For the text-containing cell, return its midpoint in (x, y) coordinate format. 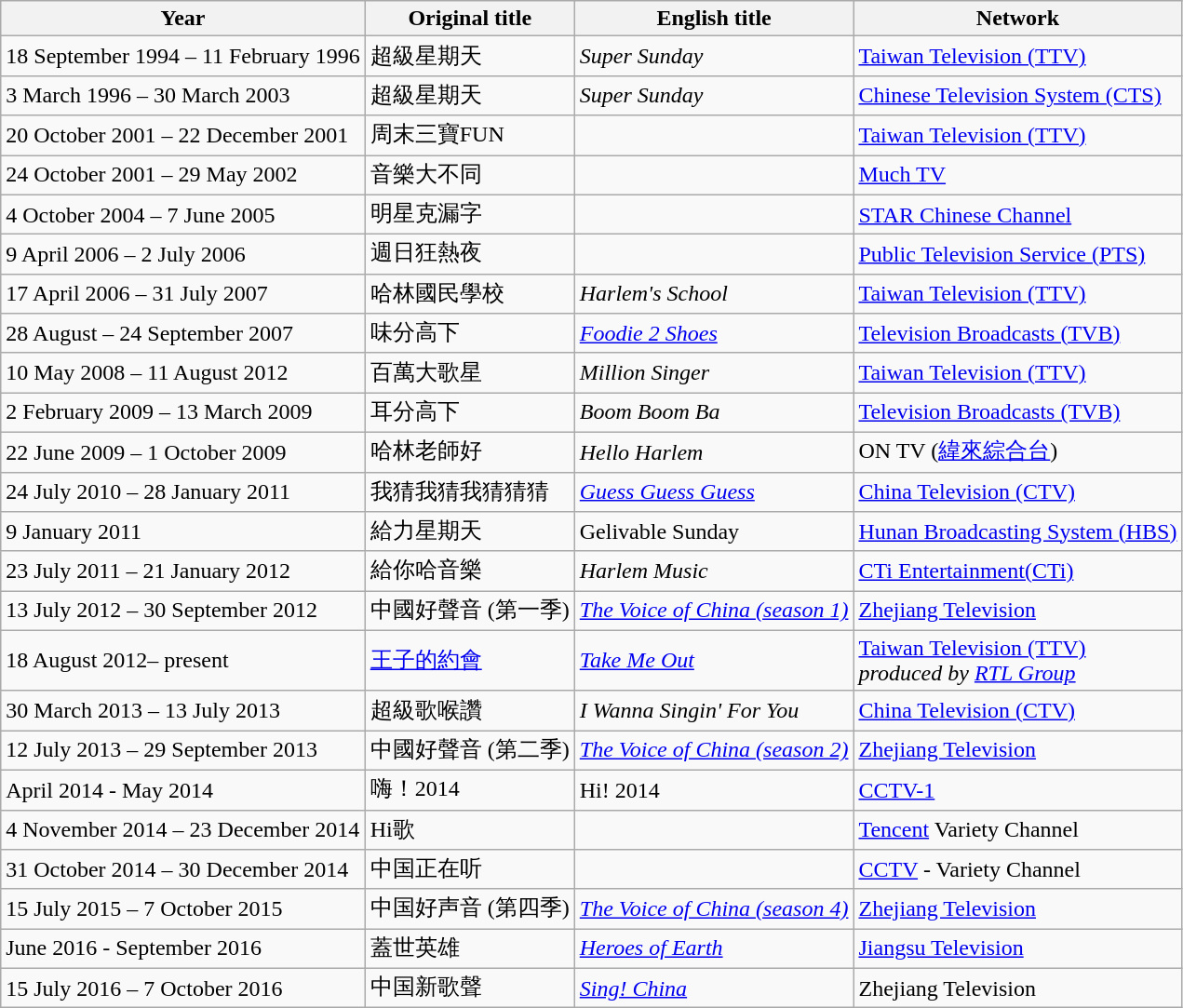
Tencent Variety Channel (1018, 830)
中國好聲音 (第一季) (469, 611)
Much TV (1018, 175)
4 November 2014 – 23 December 2014 (182, 830)
Harlem's School (714, 294)
味分高下 (469, 333)
Hello Harlem (714, 452)
Jiangsu Television (1018, 949)
4 October 2004 – 7 June 2005 (182, 214)
20 October 2001 – 22 December 2001 (182, 136)
18 August 2012– present (182, 661)
超級歌喉讚 (469, 711)
Public Television Service (PTS) (1018, 255)
3 March 1996 – 30 March 2003 (182, 95)
周末三寶FUN (469, 136)
CCTV - Variety Channel (1018, 869)
10 May 2008 – 11 August 2012 (182, 372)
明星克漏字 (469, 214)
我猜我猜我猜猜猜 (469, 491)
9 January 2011 (182, 532)
ON TV (緯來綜合台) (1018, 452)
Hi歌 (469, 830)
哈林老師好 (469, 452)
給你哈音樂 (469, 571)
中国新歌聲 (469, 988)
中国好声音 (第四季) (469, 908)
嗨！2014 (469, 789)
耳分高下 (469, 413)
23 July 2011 – 21 January 2012 (182, 571)
CCTV-1 (1018, 789)
28 August – 24 September 2007 (182, 333)
Boom Boom Ba (714, 413)
18 September 1994 – 11 February 1996 (182, 56)
Gelivable Sunday (714, 532)
English title (714, 19)
Guess Guess Guess (714, 491)
Take Me Out (714, 661)
蓋世英雄 (469, 949)
中国正在听 (469, 869)
給力星期天 (469, 532)
30 March 2013 – 13 July 2013 (182, 711)
9 April 2006 – 2 July 2006 (182, 255)
Original title (469, 19)
CTi Entertainment(CTi) (1018, 571)
Heroes of Earth (714, 949)
24 July 2010 – 28 January 2011 (182, 491)
STAR Chinese Channel (1018, 214)
I Wanna Singin' For You (714, 711)
Network (1018, 19)
15 July 2015 – 7 October 2015 (182, 908)
Sing! China (714, 988)
音樂大不同 (469, 175)
24 October 2001 – 29 May 2002 (182, 175)
The Voice of China (season 1) (714, 611)
Hunan Broadcasting System (HBS) (1018, 532)
Chinese Television System (CTS) (1018, 95)
王子的約會 (469, 661)
Taiwan Television (TTV)produced by RTL Group (1018, 661)
Foodie 2 Shoes (714, 333)
The Voice of China (season 2) (714, 750)
June 2016 - September 2016 (182, 949)
17 April 2006 – 31 July 2007 (182, 294)
百萬大歌星 (469, 372)
Million Singer (714, 372)
Hi! 2014 (714, 789)
15 July 2016 – 7 October 2016 (182, 988)
Year (182, 19)
The Voice of China (season 4) (714, 908)
哈林國民學校 (469, 294)
中國好聲音 (第二季) (469, 750)
Harlem Music (714, 571)
12 July 2013 – 29 September 2013 (182, 750)
31 October 2014 – 30 December 2014 (182, 869)
週日狂熱夜 (469, 255)
April 2014 - May 2014 (182, 789)
2 February 2009 – 13 March 2009 (182, 413)
13 July 2012 – 30 September 2012 (182, 611)
22 June 2009 – 1 October 2009 (182, 452)
